Scan for the cell matching the given text and deliver its (x, y) coordinate at center. 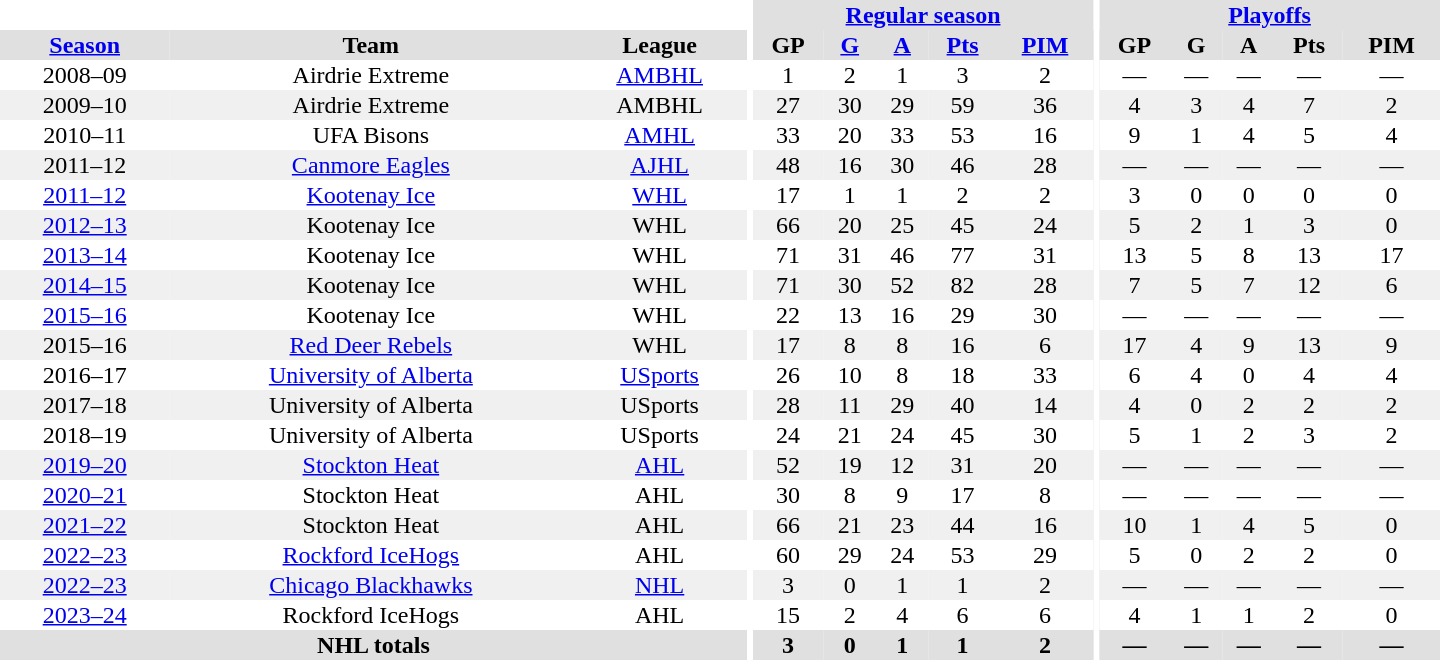
Team (370, 45)
2009–10 (84, 105)
2016–17 (84, 375)
Regular season (924, 15)
25 (902, 225)
NHL (660, 585)
2010–11 (84, 135)
77 (963, 255)
2017–18 (84, 405)
2019–20 (84, 465)
40 (963, 405)
36 (1046, 105)
Season (84, 45)
Canmore Eagles (370, 165)
11 (850, 405)
2008–09 (84, 75)
Red Deer Rebels (370, 345)
23 (902, 525)
Chicago Blackhawks (370, 585)
27 (788, 105)
2012–13 (84, 225)
League (660, 45)
2013–14 (84, 255)
59 (963, 105)
2023–24 (84, 615)
Playoffs (1270, 15)
AMHL (660, 135)
15 (788, 615)
NHL totals (374, 645)
2014–15 (84, 285)
18 (963, 375)
AJHL (660, 165)
2020–21 (84, 495)
26 (788, 375)
2018–19 (84, 435)
82 (963, 285)
14 (1046, 405)
44 (963, 525)
19 (850, 465)
UFA Bisons (370, 135)
48 (788, 165)
60 (788, 555)
22 (788, 315)
2021–22 (84, 525)
